Return [X, Y] of the center of cell containing provided text 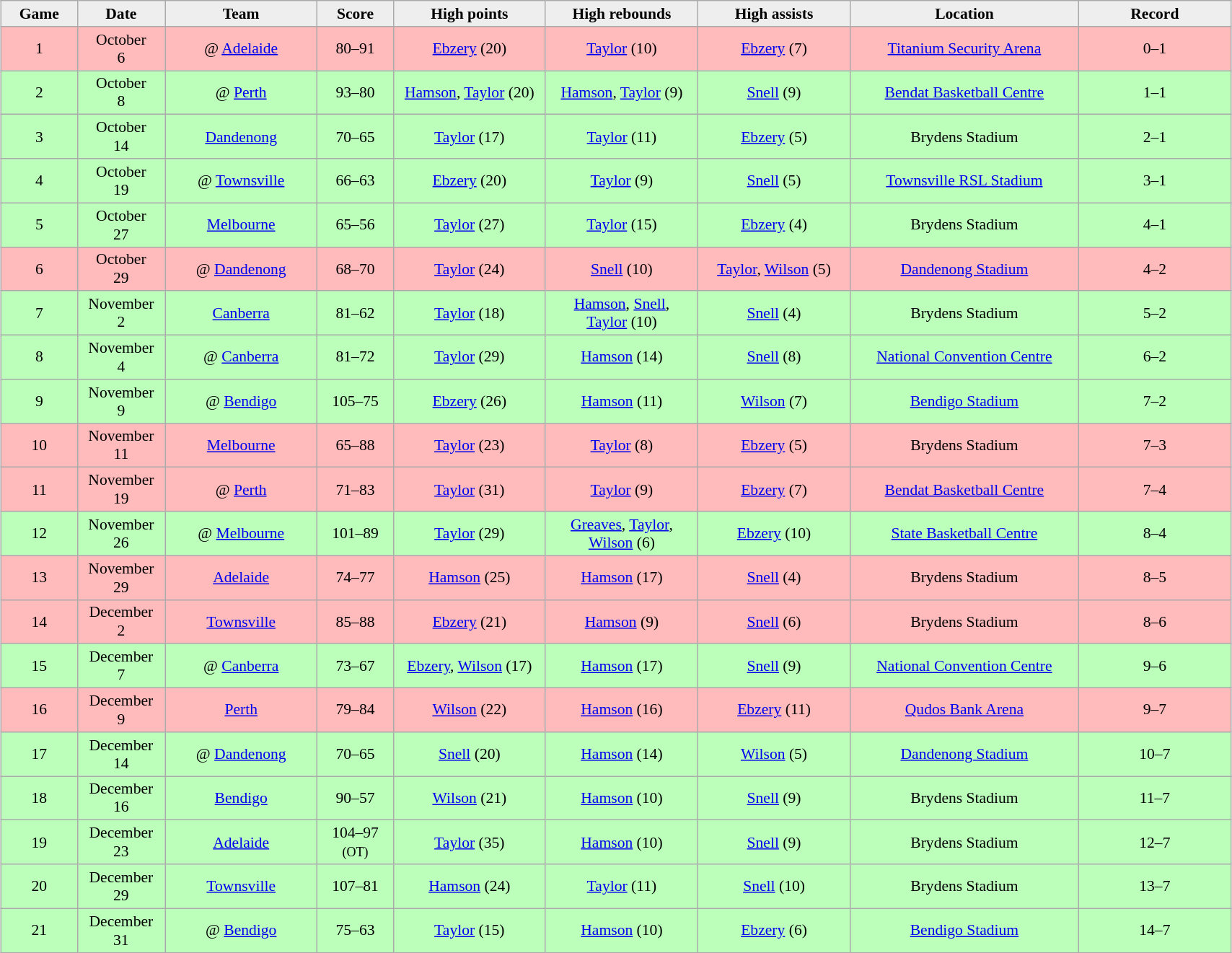
High points [469, 14]
Wilson (7) [773, 401]
November 29 [121, 577]
Perth [241, 710]
1 [40, 49]
Hamson (9) [622, 622]
Taylor (18) [469, 313]
3 [40, 137]
Snell (6) [773, 622]
107–81 [356, 886]
7–2 [1154, 401]
66–63 [356, 180]
Ebzery (6) [773, 931]
Townsville RSL Stadium [965, 180]
65–56 [356, 225]
6–2 [1154, 358]
9 [40, 401]
December 14 [121, 755]
81–72 [356, 358]
November 19 [121, 489]
9–7 [1154, 710]
October 27 [121, 225]
19 [40, 843]
8 [40, 358]
Hamson (16) [622, 710]
October 29 [121, 268]
16 [40, 710]
9–6 [1154, 667]
Hamson (25) [469, 577]
Location [965, 14]
High rebounds [622, 14]
Dandenong [241, 137]
2 [40, 92]
68–70 [356, 268]
December 9 [121, 710]
October 19 [121, 180]
Taylor (8) [622, 446]
Taylor (10) [622, 49]
7–3 [1154, 446]
Canberra [241, 313]
November 11 [121, 446]
4–1 [1154, 225]
13–7 [1154, 886]
November 9 [121, 401]
Wilson (22) [469, 710]
Score [356, 14]
4 [40, 180]
Wilson (21) [469, 798]
@ Melbourne [241, 534]
December 23 [121, 843]
71–83 [356, 489]
10 [40, 446]
Ebzery (10) [773, 534]
5–2 [1154, 313]
80–91 [356, 49]
Record [1154, 14]
Taylor (35) [469, 843]
14 [40, 622]
Taylor (17) [469, 137]
11–7 [1154, 798]
Hamson, Snell, Taylor (10) [622, 313]
8–5 [1154, 577]
73–67 [356, 667]
79–84 [356, 710]
20 [40, 886]
5 [40, 225]
Ebzery (4) [773, 225]
Taylor (27) [469, 225]
Team [241, 14]
Date [121, 14]
17 [40, 755]
November 26 [121, 534]
8–6 [1154, 622]
7–4 [1154, 489]
Game [40, 14]
75–63 [356, 931]
85–88 [356, 622]
Qudos Bank Arena [965, 710]
12–7 [1154, 843]
2–1 [1154, 137]
Snell (20) [469, 755]
Taylor (23) [469, 446]
November 4 [121, 358]
12 [40, 534]
Hamson (11) [622, 401]
November 2 [121, 313]
14–7 [1154, 931]
Snell (8) [773, 358]
105–75 [356, 401]
13 [40, 577]
Hamson (24) [469, 886]
@ Townsville [241, 180]
Ebzery, Wilson (17) [469, 667]
December 7 [121, 667]
7 [40, 313]
Greaves, Taylor, Wilson (6) [622, 534]
6 [40, 268]
@ Adelaide [241, 49]
18 [40, 798]
81–62 [356, 313]
Taylor (24) [469, 268]
October 6 [121, 49]
December 29 [121, 886]
15 [40, 667]
1–1 [1154, 92]
3–1 [1154, 180]
11 [40, 489]
Hamson, Taylor (9) [622, 92]
8–4 [1154, 534]
State Basketball Centre [965, 534]
Taylor, Wilson (5) [773, 268]
10–7 [1154, 755]
93–80 [356, 92]
4–2 [1154, 268]
October 8 [121, 92]
December 16 [121, 798]
October 14 [121, 137]
Taylor (31) [469, 489]
Bendigo [241, 798]
104–97 (OT) [356, 843]
65–88 [356, 446]
90–57 [356, 798]
December 31 [121, 931]
Wilson (5) [773, 755]
0–1 [1154, 49]
Ebzery (26) [469, 401]
Ebzery (21) [469, 622]
Ebzery (11) [773, 710]
74–77 [356, 577]
101–89 [356, 534]
Snell (5) [773, 180]
Hamson, Taylor (20) [469, 92]
December 2 [121, 622]
21 [40, 931]
High assists [773, 14]
Titanium Security Arena [965, 49]
